Provide the (X, Y) coordinate of the cell's center where the given text is located.  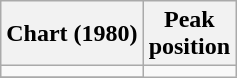
Chart (1980) (72, 34)
Peakposition (189, 34)
